Scan for the cell matching the given text and deliver its (X, Y) coordinate at center. 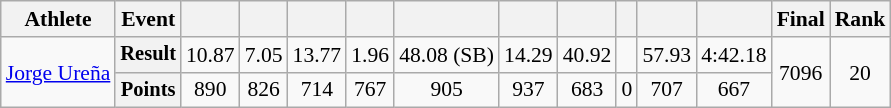
890 (210, 90)
1.96 (370, 55)
7.05 (264, 55)
Athlete (58, 19)
13.77 (318, 55)
57.93 (666, 55)
4:42.18 (734, 55)
20 (860, 72)
667 (734, 90)
Final (801, 19)
7096 (801, 72)
0 (626, 90)
Result (148, 55)
714 (318, 90)
Points (148, 90)
826 (264, 90)
Rank (860, 19)
Event (148, 19)
14.29 (528, 55)
707 (666, 90)
683 (588, 90)
905 (446, 90)
40.92 (588, 55)
937 (528, 90)
48.08 (SB) (446, 55)
Jorge Ureña (58, 72)
10.87 (210, 55)
767 (370, 90)
